Pinpoint the cell where the given text exists, returning its (x, y) midpoint coordinate. 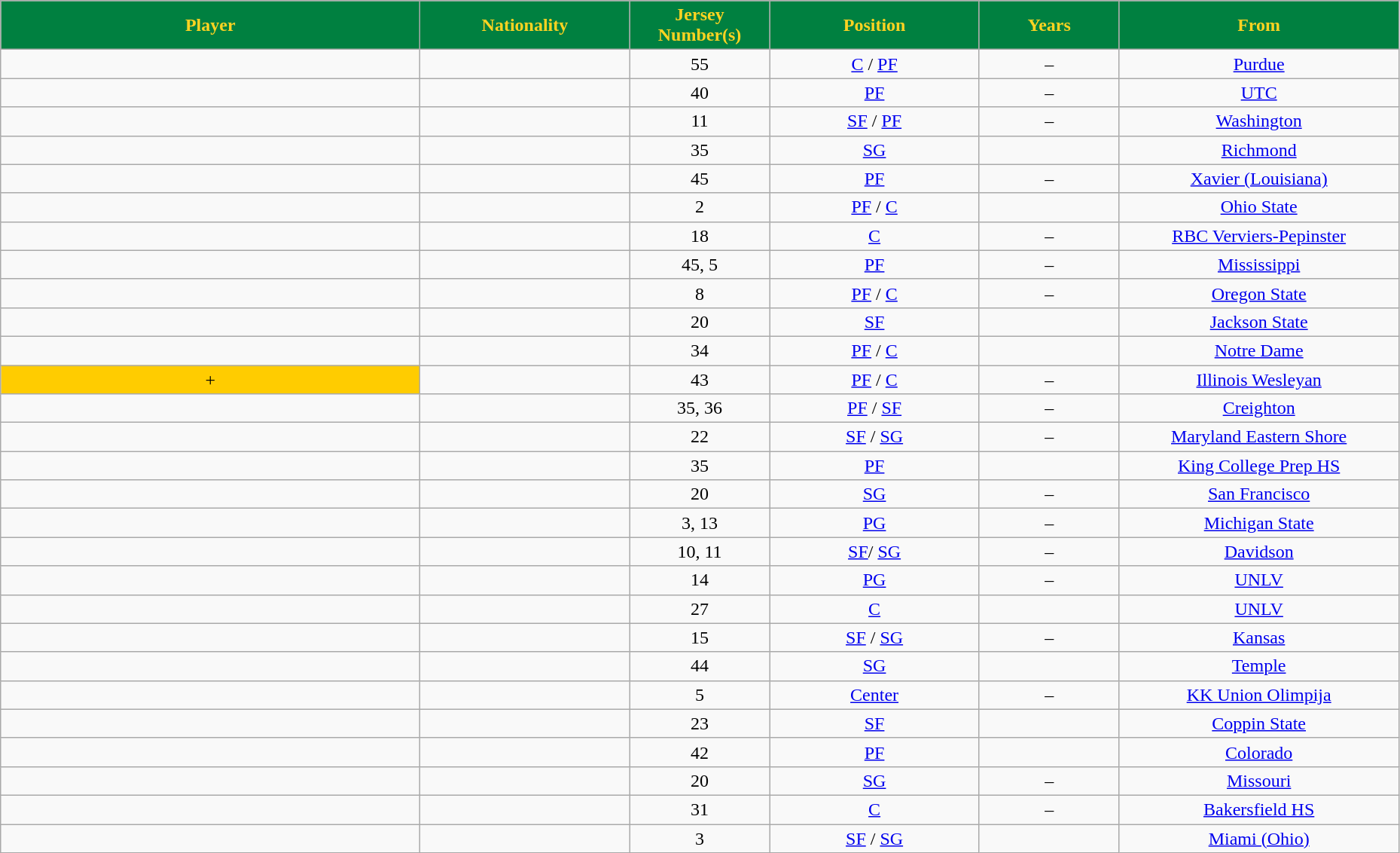
Creighton (1259, 408)
SF / PF (874, 121)
Washington (1259, 121)
18 (700, 236)
45 (700, 179)
3 (700, 839)
14 (700, 580)
55 (700, 64)
22 (700, 437)
Nationality (525, 26)
Colorado (1259, 752)
Kansas (1259, 637)
Illinois Wesleyan (1259, 379)
35, 36 (700, 408)
34 (700, 350)
Notre Dame (1259, 350)
42 (700, 752)
Davidson (1259, 552)
Miami (Ohio) (1259, 839)
Purdue (1259, 64)
Ohio State (1259, 207)
Richmond (1259, 150)
UTC (1259, 93)
Oregon State (1259, 293)
SF/ SG (874, 552)
2 (700, 207)
Maryland Eastern Shore (1259, 437)
Bakersfield HS (1259, 809)
Jersey Number(s) (700, 26)
+ (211, 379)
5 (700, 695)
From (1259, 26)
Missouri (1259, 781)
31 (700, 809)
10, 11 (700, 552)
Player (211, 26)
Coppin State (1259, 723)
KK Union Olimpija (1259, 695)
45, 5 (700, 264)
C / PF (874, 64)
11 (700, 121)
40 (700, 93)
Years (1049, 26)
Michigan State (1259, 523)
Temple (1259, 666)
44 (700, 666)
27 (700, 609)
43 (700, 379)
Position (874, 26)
San Francisco (1259, 494)
RBC Verviers-Pepinster (1259, 236)
Jackson State (1259, 322)
15 (700, 637)
Mississippi (1259, 264)
Center (874, 695)
8 (700, 293)
King College Prep HS (1259, 466)
Xavier (Louisiana) (1259, 179)
PF / SF (874, 408)
3, 13 (700, 523)
23 (700, 723)
